Extract the [X, Y] coordinate from the center of the cell holding the provided text.  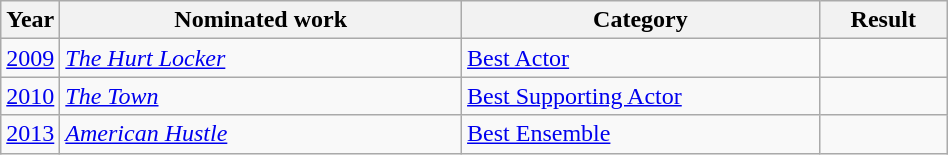
Best Actor [641, 58]
American Hustle [261, 134]
The Hurt Locker [261, 58]
Year [30, 20]
Best Supporting Actor [641, 96]
2013 [30, 134]
The Town [261, 96]
Best Ensemble [641, 134]
Result [883, 20]
2009 [30, 58]
Category [641, 20]
Nominated work [261, 20]
2010 [30, 96]
